Locate the cell with the specified text and output its (X, Y) center coordinate. 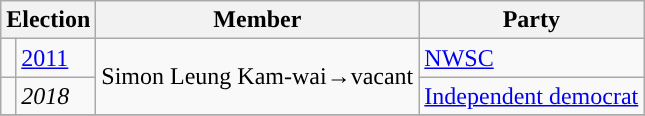
Party (532, 20)
2011 (56, 58)
2018 (56, 96)
Member (258, 20)
NWSC (532, 58)
Simon Leung Kam-wai→vacant (258, 77)
Independent democrat (532, 96)
Election (48, 20)
